Pinpoint the cell where the given text exists, returning its (x, y) midpoint coordinate. 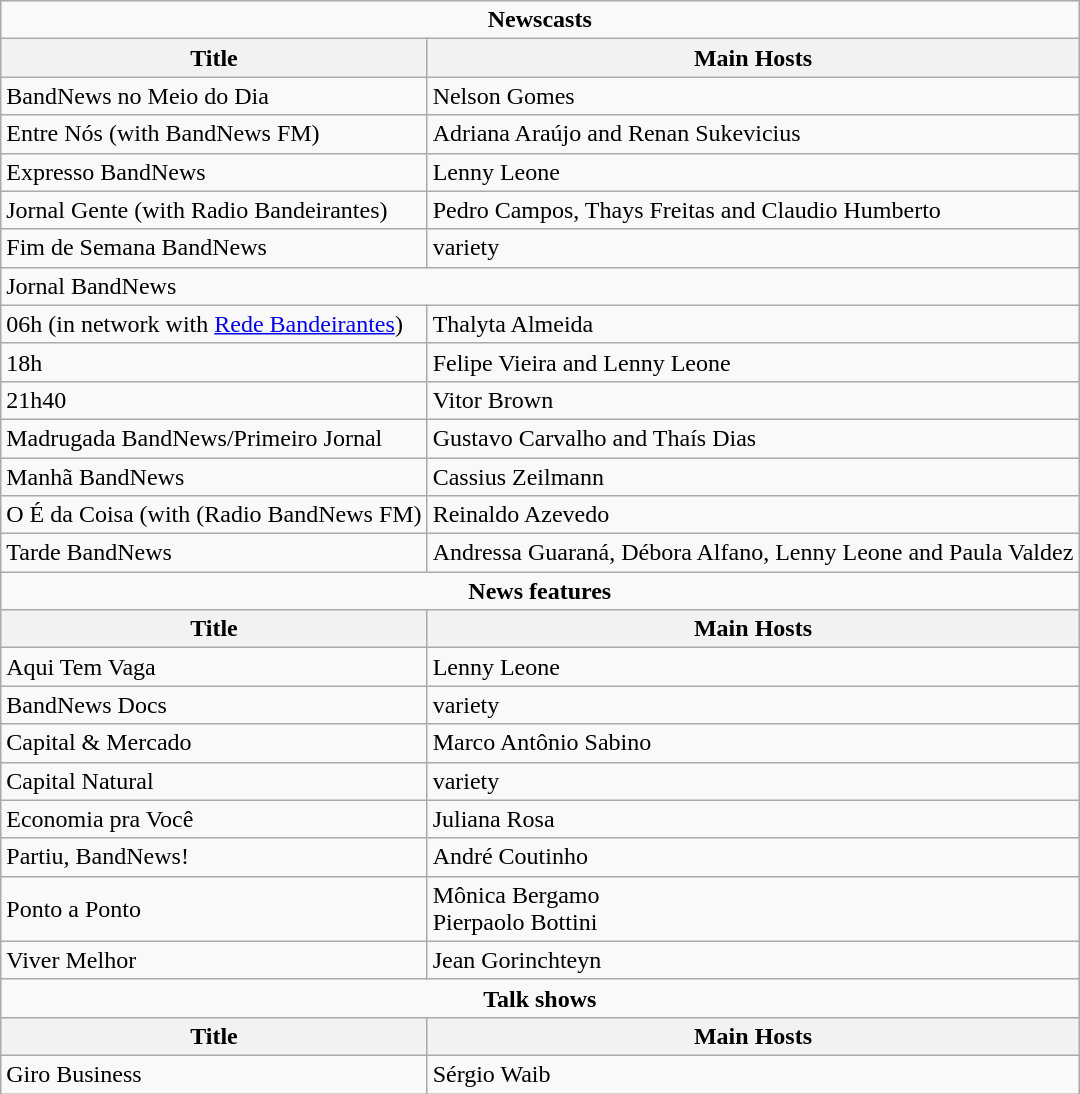
Madrugada BandNews/Primeiro Jornal (214, 438)
Fim de Semana BandNews (214, 248)
Talk shows (540, 998)
Manhã BandNews (214, 477)
Jornal BandNews (540, 286)
Economia pra Você (214, 819)
Entre Nós (with BandNews FM) (214, 134)
Thalyta Almeida (753, 324)
Reinaldo Azevedo (753, 515)
Ponto a Ponto (214, 908)
Vitor Brown (753, 400)
News features (540, 591)
Giro Business (214, 1074)
Expresso BandNews (214, 172)
06h (in network with Rede Bandeirantes) (214, 324)
Newscasts (540, 20)
Capital & Mercado (214, 743)
Viver Melhor (214, 960)
BandNews no Meio do Dia (214, 96)
18h (214, 362)
Mônica Bergamo Pierpaolo Bottini (753, 908)
Gustavo Carvalho and Thaís Dias (753, 438)
Jornal Gente (with Radio Bandeirantes) (214, 210)
Nelson Gomes (753, 96)
Pedro Campos, Thays Freitas and Claudio Humberto (753, 210)
Partiu, BandNews! (214, 857)
Tarde BandNews (214, 553)
Jean Gorinchteyn (753, 960)
Juliana Rosa (753, 819)
Sérgio Waib (753, 1074)
Felipe Vieira and Lenny Leone (753, 362)
André Coutinho (753, 857)
Cassius Zeilmann (753, 477)
Capital Natural (214, 781)
Andressa Guaraná, Débora Alfano, Lenny Leone and Paula Valdez (753, 553)
BandNews Docs (214, 705)
Marco Antônio Sabino (753, 743)
Aqui Tem Vaga (214, 667)
O É da Coisa (with (Radio BandNews FM) (214, 515)
21h40 (214, 400)
Adriana Araújo and Renan Sukevicius (753, 134)
